From the cell containing the given text, extract its center point as [x, y] coordinate. 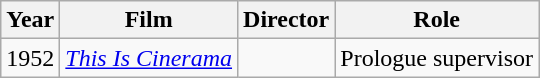
This Is Cinerama [149, 58]
Prologue supervisor [437, 58]
1952 [30, 58]
Director [286, 20]
Role [437, 20]
Film [149, 20]
Year [30, 20]
